Locate the cell with the specified text and output its [X, Y] center coordinate. 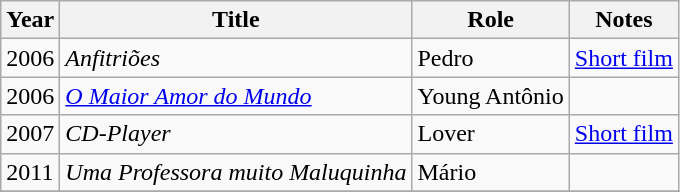
Year [30, 20]
Uma Professora muito Maluquinha [236, 172]
Anfitriões [236, 58]
Pedro [490, 58]
Mário [490, 172]
2011 [30, 172]
CD-Player [236, 134]
O Maior Amor do Mundo [236, 96]
Role [490, 20]
Lover [490, 134]
Notes [624, 20]
2007 [30, 134]
Young Antônio [490, 96]
Title [236, 20]
